Scan for the cell matching the given text and deliver its [X, Y] coordinate at center. 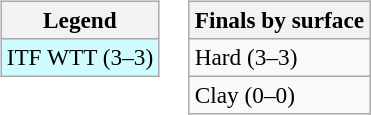
Clay (0–0) [279, 95]
Legend [80, 20]
ITF WTT (3–3) [80, 57]
Finals by surface [279, 20]
Hard (3–3) [279, 57]
